Provide the [x, y] coordinate of the cell's center where the given text is located.  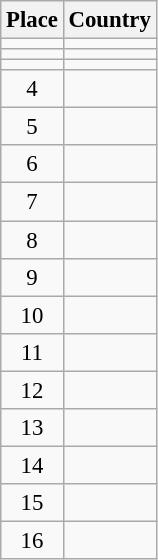
14 [32, 465]
11 [32, 352]
8 [32, 240]
16 [32, 540]
13 [32, 428]
7 [32, 202]
Country [110, 20]
12 [32, 390]
6 [32, 165]
4 [32, 89]
Place [32, 20]
10 [32, 315]
5 [32, 127]
15 [32, 503]
9 [32, 277]
